Determine the [X, Y] coordinate at the center of the cell enclosing the given text.  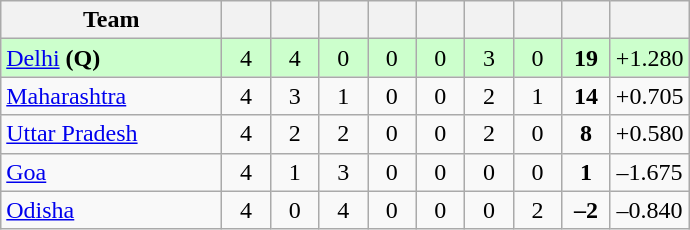
Uttar Pradesh [112, 134]
Team [112, 20]
8 [586, 134]
Maharashtra [112, 96]
–0.840 [650, 210]
14 [586, 96]
–1.675 [650, 172]
–2 [586, 210]
Odisha [112, 210]
+0.705 [650, 96]
Delhi (Q) [112, 58]
+0.580 [650, 134]
+1.280 [650, 58]
Goa [112, 172]
19 [586, 58]
